Provide the [X, Y] coordinate of the cell's center where the given text is located.  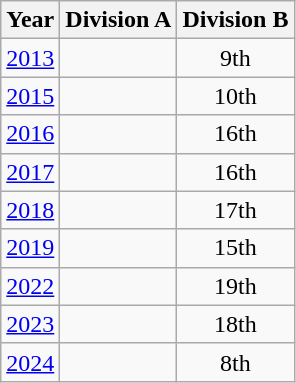
2013 [30, 58]
Division B [236, 20]
2018 [30, 210]
17th [236, 210]
19th [236, 286]
2019 [30, 248]
10th [236, 96]
2017 [30, 172]
8th [236, 362]
Year [30, 20]
18th [236, 324]
2024 [30, 362]
2015 [30, 96]
9th [236, 58]
15th [236, 248]
2016 [30, 134]
2022 [30, 286]
Division A [118, 20]
2023 [30, 324]
